For the text-containing cell, return its midpoint in [X, Y] coordinate format. 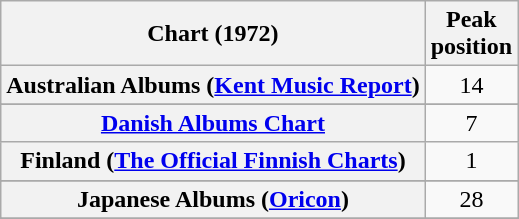
Chart (1972) [213, 34]
Japanese Albums (Oricon) [213, 199]
Danish Albums Chart [213, 123]
Australian Albums (Kent Music Report) [213, 85]
Peakposition [471, 34]
1 [471, 161]
Finland (The Official Finnish Charts) [213, 161]
7 [471, 123]
28 [471, 199]
14 [471, 85]
